Capture the cell that displays the provided text and extract its [X, Y] central coordinate. 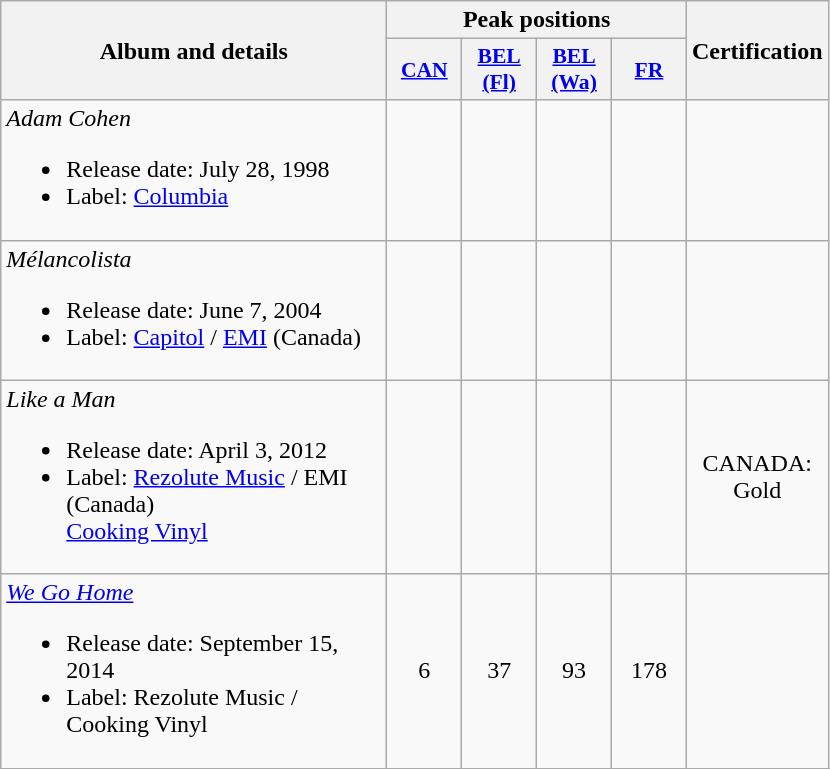
Like a ManRelease date: April 3, 2012Label: Rezolute Music / EMI (Canada)Cooking Vinyl [194, 477]
CAN [424, 70]
Album and details [194, 50]
Adam CohenRelease date: July 28, 1998Label: Columbia [194, 170]
178 [650, 671]
BEL (Wa) [574, 70]
CANADA: Gold [757, 477]
Certification [757, 50]
We Go HomeRelease date: September 15, 2014Label: Rezolute Music / Cooking Vinyl [194, 671]
FR [650, 70]
93 [574, 671]
BEL (Fl) [500, 70]
MélancolistaRelease date: June 7, 2004Label: Capitol / EMI (Canada) [194, 310]
Peak positions [537, 20]
37 [500, 671]
6 [424, 671]
